Capture the cell that displays the provided text and extract its (X, Y) central coordinate. 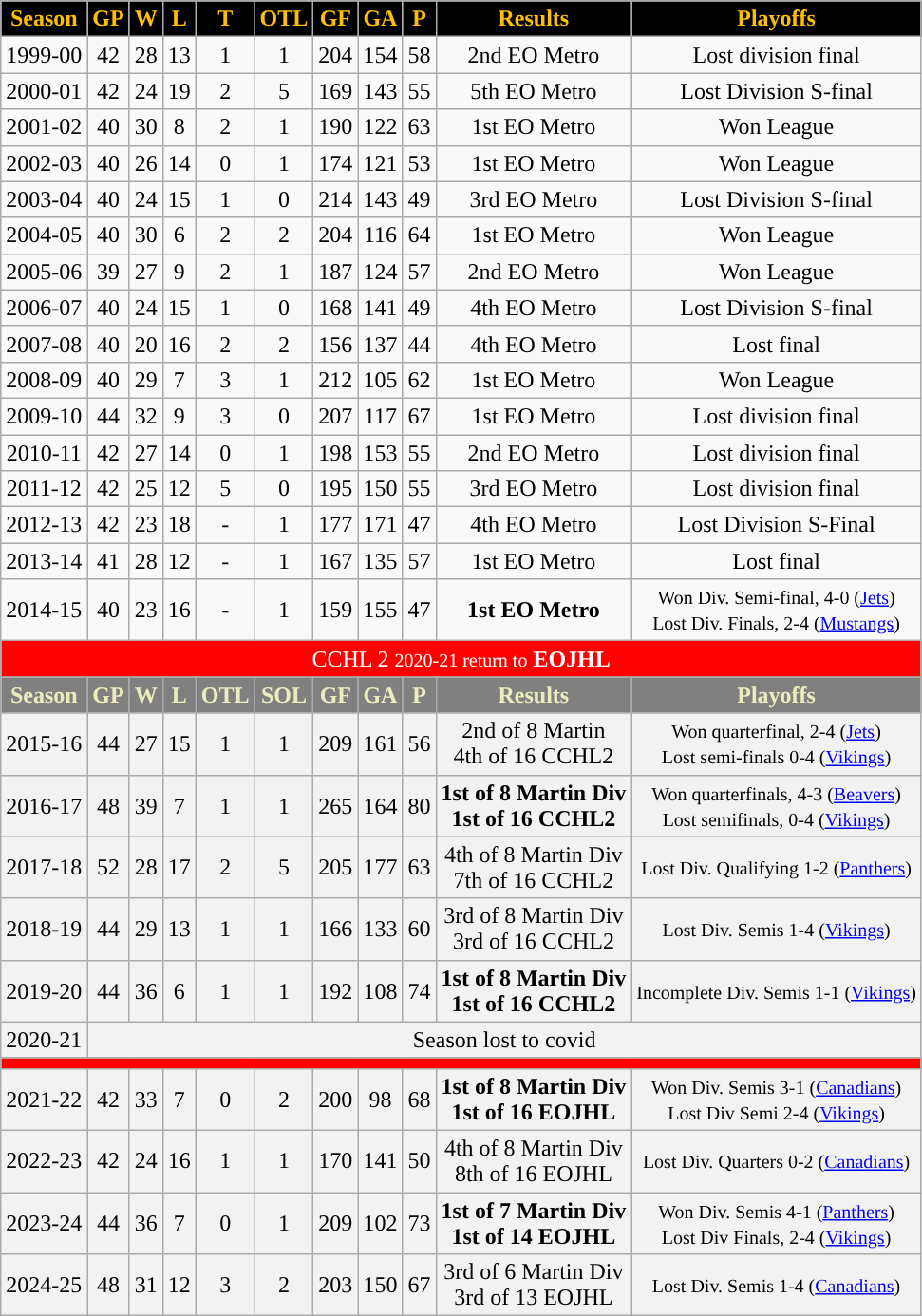
2011-12 (44, 489)
5th EO Metro (534, 91)
Lost Div. Semis 1-4 (Canadians) (777, 1286)
2004-05 (44, 235)
205 (336, 868)
25 (146, 489)
203 (336, 1286)
2012-13 (44, 525)
116 (380, 235)
64 (420, 235)
1st of 7 Martin Div1st of 14 EOJHL (534, 1223)
32 (146, 416)
17 (179, 868)
4th of 8 Martin Div8th of 16 EOJHL (534, 1160)
33 (146, 1100)
2014-15 (44, 610)
Lost Div. Quarters 0-2 (Canadians) (777, 1160)
74 (420, 991)
98 (380, 1100)
Won Div. Semi-final, 4-0 (Jets)Lost Div. Finals, 2-4 (Mustangs) (777, 610)
164 (380, 805)
Lost Division S-Final (777, 525)
80 (420, 805)
2013-14 (44, 561)
133 (380, 929)
4th of 8 Martin Div7th of 16 CCHL2 (534, 868)
Won Div. Semis 3-1 (Canadians)Lost Div Semi 2-4 (Vikings) (777, 1100)
161 (380, 744)
1st of 8 Martin Div1st of 16 EOJHL (534, 1100)
2009-10 (44, 416)
19 (179, 91)
2001-02 (44, 127)
SOL (284, 695)
156 (336, 344)
41 (108, 561)
195 (336, 489)
207 (336, 416)
2023-24 (44, 1223)
122 (380, 127)
2006-07 (44, 308)
105 (380, 380)
8 (179, 127)
2017-18 (44, 868)
168 (336, 308)
2021-22 (44, 1100)
200 (336, 1100)
3rd of 6 Martin Div3rd of 13 EOJHL (534, 1286)
2024-25 (44, 1286)
2016-17 (44, 805)
2015-16 (44, 744)
Lost Div. Qualifying 1-2 (Panthers) (777, 868)
117 (380, 416)
108 (380, 991)
2002-03 (44, 163)
Won quarterfinal, 2-4 (Jets)Lost semi-finals 0-4 (Vikings) (777, 744)
18 (179, 525)
137 (380, 344)
50 (420, 1160)
31 (146, 1286)
2000-01 (44, 91)
2nd of 8 Martin4th of 16 CCHL2 (534, 744)
155 (380, 610)
102 (380, 1223)
62 (420, 380)
2008-09 (44, 380)
60 (420, 929)
121 (380, 163)
154 (380, 55)
212 (336, 380)
192 (336, 991)
53 (420, 163)
198 (336, 453)
20 (146, 344)
58 (420, 55)
214 (336, 199)
52 (108, 868)
166 (336, 929)
56 (420, 744)
68 (420, 1100)
171 (380, 525)
Season lost to covid (505, 1040)
26 (146, 163)
Incomplete Div. Semis 1-1 (Vikings) (777, 991)
2019-20 (44, 991)
187 (336, 272)
159 (336, 610)
2020-21 (44, 1040)
T (225, 19)
Won Div. Semis 4-1 (Panthers)Lost Div Finals, 2-4 (Vikings) (777, 1223)
1999-00 (44, 55)
CCHL 2 2020-21 return to EOJHL (461, 659)
170 (336, 1160)
73 (420, 1223)
2003-04 (44, 199)
124 (380, 272)
2010-11 (44, 453)
2005-06 (44, 272)
167 (336, 561)
135 (380, 561)
2022-23 (44, 1160)
3rd of 8 Martin Div3rd of 16 CCHL2 (534, 929)
2007-08 (44, 344)
169 (336, 91)
190 (336, 127)
Won quarterfinals, 4-3 (Beavers)Lost semifinals, 0-4 (Vikings) (777, 805)
153 (380, 453)
2018-19 (44, 929)
174 (336, 163)
265 (336, 805)
Lost Div. Semis 1-4 (Vikings) (777, 929)
